Detect which cell encompasses the target text, then output its (x, y) center coordinate. 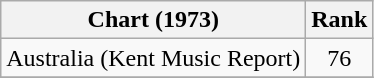
Australia (Kent Music Report) (154, 58)
Rank (340, 20)
76 (340, 58)
Chart (1973) (154, 20)
